Detect which cell encompasses the target text, then output its (x, y) center coordinate. 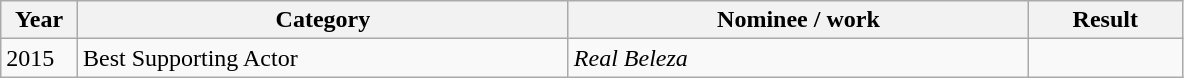
Best Supporting Actor (322, 58)
Category (322, 20)
Year (40, 20)
Result (1106, 20)
2015 (40, 58)
Real Beleza (798, 58)
Nominee / work (798, 20)
